Extract the [X, Y] coordinate from the center of the cell holding the provided text.  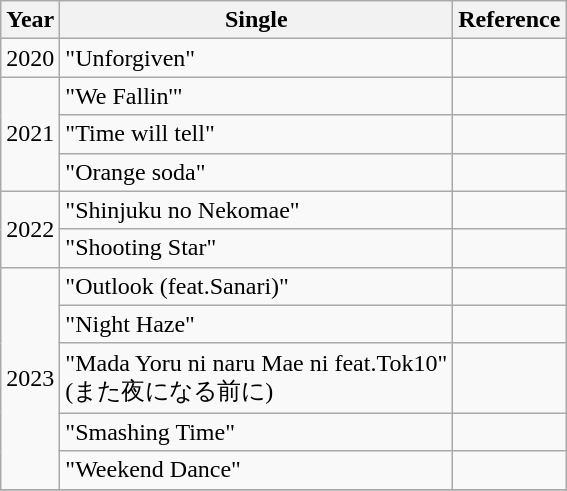
"Outlook (feat.Sanari)" [256, 286]
"Orange soda" [256, 172]
"Time will tell" [256, 134]
"Night Haze" [256, 324]
2022 [30, 229]
"Weekend Dance" [256, 470]
"We Fallin'" [256, 96]
"Smashing Time" [256, 432]
2021 [30, 134]
"Shinjuku no Nekomae" [256, 210]
"Shooting Star" [256, 248]
2020 [30, 58]
Reference [510, 20]
2023 [30, 378]
Single [256, 20]
Year [30, 20]
"Unforgiven" [256, 58]
"Mada Yoru ni naru Mae ni feat.Tok10" (また夜になる前に) [256, 378]
